Scan for the cell matching the given text and deliver its (X, Y) coordinate at center. 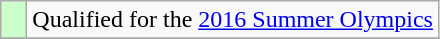
Qualified for the 2016 Summer Olympics (233, 20)
